Detect which cell encompasses the target text, then output its (X, Y) center coordinate. 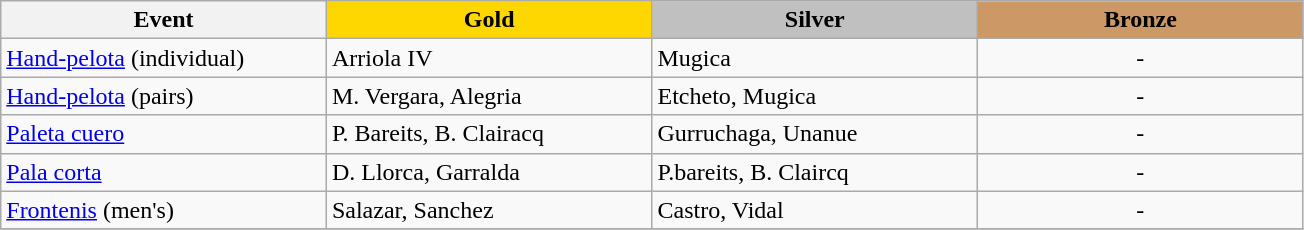
Hand-pelota (pairs) (164, 96)
Castro, Vidal (815, 210)
Salazar, Sanchez (489, 210)
Frontenis (men's) (164, 210)
D. Llorca, Garralda (489, 172)
Etcheto, Mugica (815, 96)
M. Vergara, Alegria (489, 96)
Pala corta (164, 172)
Gold (489, 20)
Event (164, 20)
P. Bareits, B. Clairacq (489, 134)
Silver (815, 20)
Hand-pelota (individual) (164, 58)
Mugica (815, 58)
Gurruchaga, Unanue (815, 134)
Arriola IV (489, 58)
Paleta cuero (164, 134)
Bronze (1141, 20)
P.bareits, B. Claircq (815, 172)
